Identify which cell holds the provided text, then report its [X, Y] central coordinate. 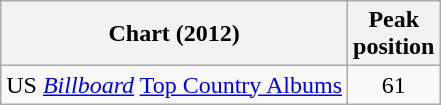
Peakposition [394, 34]
Chart (2012) [174, 34]
61 [394, 85]
US Billboard Top Country Albums [174, 85]
